Search for the cell housing the specified text and yield its (X, Y) center coordinate. 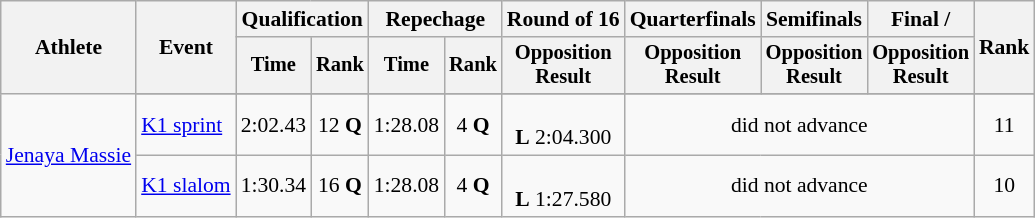
Event (186, 48)
Qualification (302, 19)
16 Q (340, 186)
Athlete (68, 48)
11 (1004, 124)
12 Q (340, 124)
2:02.43 (274, 124)
K1 slalom (186, 186)
Quarterfinals (693, 19)
L 2:04.300 (564, 124)
Final / (920, 19)
Repechage (436, 19)
Semifinals (814, 19)
L 1:27.580 (564, 186)
K1 sprint (186, 124)
Round of 16 (564, 19)
10 (1004, 186)
Jenaya Massie (68, 155)
1:30.34 (274, 186)
